Provide the [x, y] coordinate of the cell's center where the given text is located.  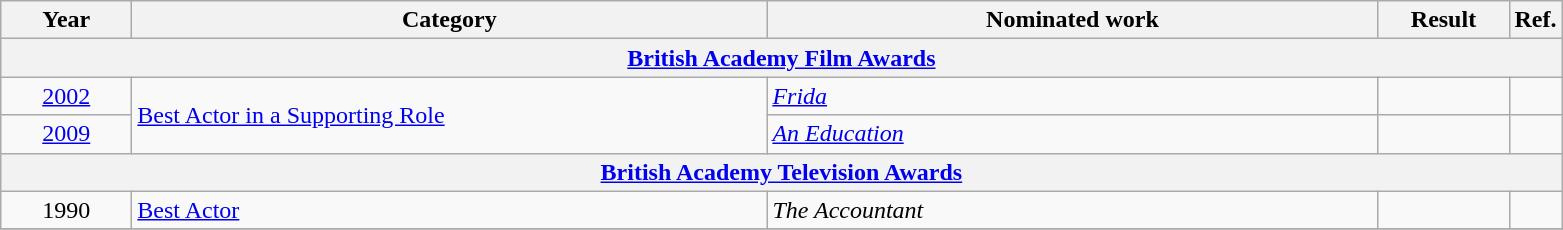
Category [450, 20]
Result [1444, 20]
Frida [1072, 96]
Nominated work [1072, 20]
1990 [66, 210]
British Academy Television Awards [782, 172]
British Academy Film Awards [782, 58]
The Accountant [1072, 210]
Best Actor in a Supporting Role [450, 115]
2002 [66, 96]
Ref. [1536, 20]
2009 [66, 134]
Best Actor [450, 210]
Year [66, 20]
An Education [1072, 134]
